Identify which cell holds the provided text, then report its (x, y) central coordinate. 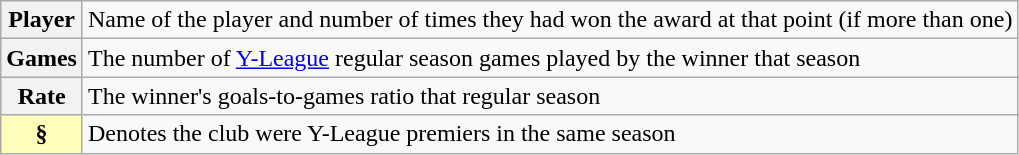
The winner's goals-to-games ratio that regular season (550, 96)
The number of Y-League regular season games played by the winner that season (550, 58)
Rate (42, 96)
§ (42, 134)
Player (42, 20)
Denotes the club were Y-League premiers in the same season (550, 134)
Name of the player and number of times they had won the award at that point (if more than one) (550, 20)
Games (42, 58)
